Search for the cell housing the specified text and yield its [X, Y] center coordinate. 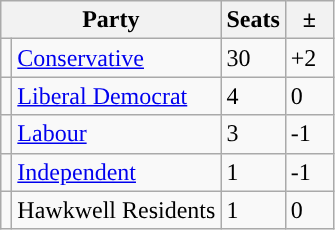
Seats [253, 20]
4 [253, 96]
3 [253, 134]
Party [111, 20]
Labour [116, 134]
Conservative [116, 58]
Hawkwell Residents [116, 210]
+2 [309, 58]
Independent [116, 172]
30 [253, 58]
Liberal Democrat [116, 96]
± [309, 20]
